Identify which cell holds the provided text, then report its [x, y] central coordinate. 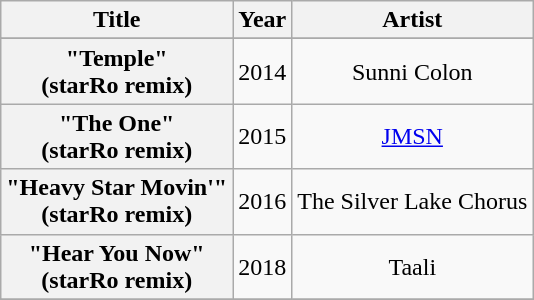
"The One"(starRo remix) [117, 136]
"Heavy Star Movin'"(starRo remix) [117, 202]
Artist [412, 20]
2018 [262, 266]
2014 [262, 72]
2016 [262, 202]
The Silver Lake Chorus [412, 202]
"Hear You Now"(starRo remix) [117, 266]
Year [262, 20]
Taali [412, 266]
"Temple"(starRo remix) [117, 72]
JMSN [412, 136]
2015 [262, 136]
Sunni Colon [412, 72]
Title [117, 20]
